Extract the (x, y) coordinate from the center of the cell holding the provided text.  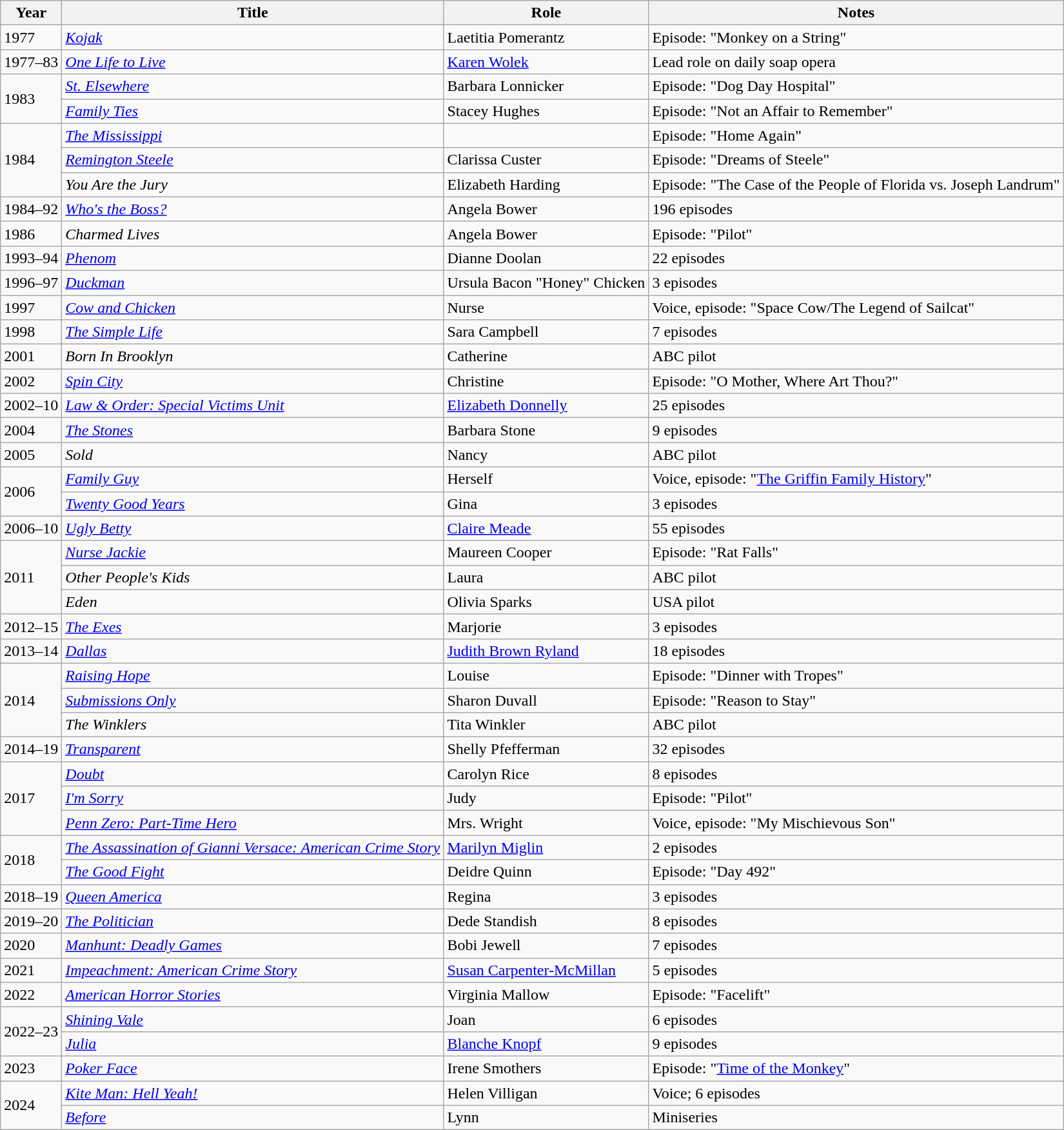
Mrs. Wright (546, 823)
2014–19 (31, 749)
The Winklers (253, 725)
Regina (546, 897)
Other People's Kids (253, 577)
2004 (31, 430)
Tita Winkler (546, 725)
Episode: "Time of the Monkey" (856, 1068)
Julia (253, 1044)
2002–10 (31, 406)
The Assassination of Gianni Versace: American Crime Story (253, 847)
Episode: "Home Again" (856, 135)
Gina (546, 504)
Queen America (253, 897)
The Politician (253, 921)
Episode: "Reason to Stay" (856, 700)
Penn Zero: Part-Time Hero (253, 823)
Marilyn Miglin (546, 847)
Charmed Lives (253, 233)
Voice, episode: "My Mischievous Son" (856, 823)
Episode: "O Mother, Where Art Thou?" (856, 381)
Bobi Jewell (546, 946)
Herself (546, 479)
Deidre Quinn (546, 872)
Notes (856, 13)
Born In Brooklyn (253, 357)
St. Elsewhere (253, 86)
Nurse (546, 308)
Laetitia Pomerantz (546, 37)
2023 (31, 1068)
Virginia Mallow (546, 995)
You Are the Jury (253, 184)
6 episodes (856, 1019)
Marjorie (546, 626)
Year (31, 13)
2002 (31, 381)
2011 (31, 577)
Shining Vale (253, 1019)
Susan Carpenter-McMillan (546, 970)
Stacey Hughes (546, 111)
Raising Hope (253, 675)
1996–97 (31, 282)
2006 (31, 491)
2001 (31, 357)
Voice, episode: "Space Cow/The Legend of Sailcat" (856, 308)
Episode: "Not an Affair to Remember" (856, 111)
The Simple Life (253, 332)
5 episodes (856, 970)
Law & Order: Special Victims Unit (253, 406)
Blanche Knopf (546, 1044)
Episode: "Dreams of Steele" (856, 160)
Ursula Bacon "Honey" Chicken (546, 282)
1983 (31, 99)
Episode: "Facelift" (856, 995)
Laura (546, 577)
Judith Brown Ryland (546, 651)
American Horror Stories (253, 995)
Voice, episode: "The Griffin Family History" (856, 479)
Episode: "The Case of the People of Florida vs. Joseph Landrum" (856, 184)
Duckman (253, 282)
Episode: "Day 492" (856, 872)
Sharon Duvall (546, 700)
Doubt (253, 774)
The Stones (253, 430)
1986 (31, 233)
2017 (31, 798)
Phenom (253, 258)
Barbara Lonnicker (546, 86)
2022–23 (31, 1031)
Kojak (253, 37)
Miniseries (856, 1118)
Episode: "Dog Day Hospital" (856, 86)
25 episodes (856, 406)
2019–20 (31, 921)
Spin City (253, 381)
2022 (31, 995)
2012–15 (31, 626)
Catherine (546, 357)
1977 (31, 37)
2018–19 (31, 897)
Title (253, 13)
1977–83 (31, 62)
Kite Man: Hell Yeah! (253, 1093)
Shelly Pfefferman (546, 749)
1984 (31, 160)
Dallas (253, 651)
32 episodes (856, 749)
Family Guy (253, 479)
2005 (31, 455)
Elizabeth Donnelly (546, 406)
Family Ties (253, 111)
Submissions Only (253, 700)
Episode: "Dinner with Tropes" (856, 675)
Manhunt: Deadly Games (253, 946)
196 episodes (856, 209)
Poker Face (253, 1068)
Dede Standish (546, 921)
Who's the Boss? (253, 209)
Helen Villigan (546, 1093)
I'm Sorry (253, 798)
1997 (31, 308)
The Mississippi (253, 135)
Before (253, 1118)
Maureen Cooper (546, 553)
Twenty Good Years (253, 504)
22 episodes (856, 258)
The Exes (253, 626)
2013–14 (31, 651)
Voice; 6 episodes (856, 1093)
2018 (31, 860)
2024 (31, 1105)
Christine (546, 381)
2014 (31, 700)
The Good Fight (253, 872)
Nurse Jackie (253, 553)
Cow and Chicken (253, 308)
2021 (31, 970)
1998 (31, 332)
Irene Smothers (546, 1068)
1993–94 (31, 258)
Nancy (546, 455)
Claire Meade (546, 528)
Sara Campbell (546, 332)
55 episodes (856, 528)
Remington Steele (253, 160)
Clarissa Custer (546, 160)
Louise (546, 675)
Olivia Sparks (546, 602)
Elizabeth Harding (546, 184)
Lynn (546, 1118)
Judy (546, 798)
Dianne Doolan (546, 258)
One Life to Live (253, 62)
Episode: "Monkey on a String" (856, 37)
Impeachment: American Crime Story (253, 970)
Eden (253, 602)
Lead role on daily soap opera (856, 62)
1984–92 (31, 209)
Episode: "Rat Falls" (856, 553)
2020 (31, 946)
Ugly Betty (253, 528)
18 episodes (856, 651)
Role (546, 13)
Joan (546, 1019)
Sold (253, 455)
Carolyn Rice (546, 774)
2006–10 (31, 528)
Barbara Stone (546, 430)
Transparent (253, 749)
Karen Wolek (546, 62)
2 episodes (856, 847)
USA pilot (856, 602)
